Scan for the cell matching the given text and deliver its (x, y) coordinate at center. 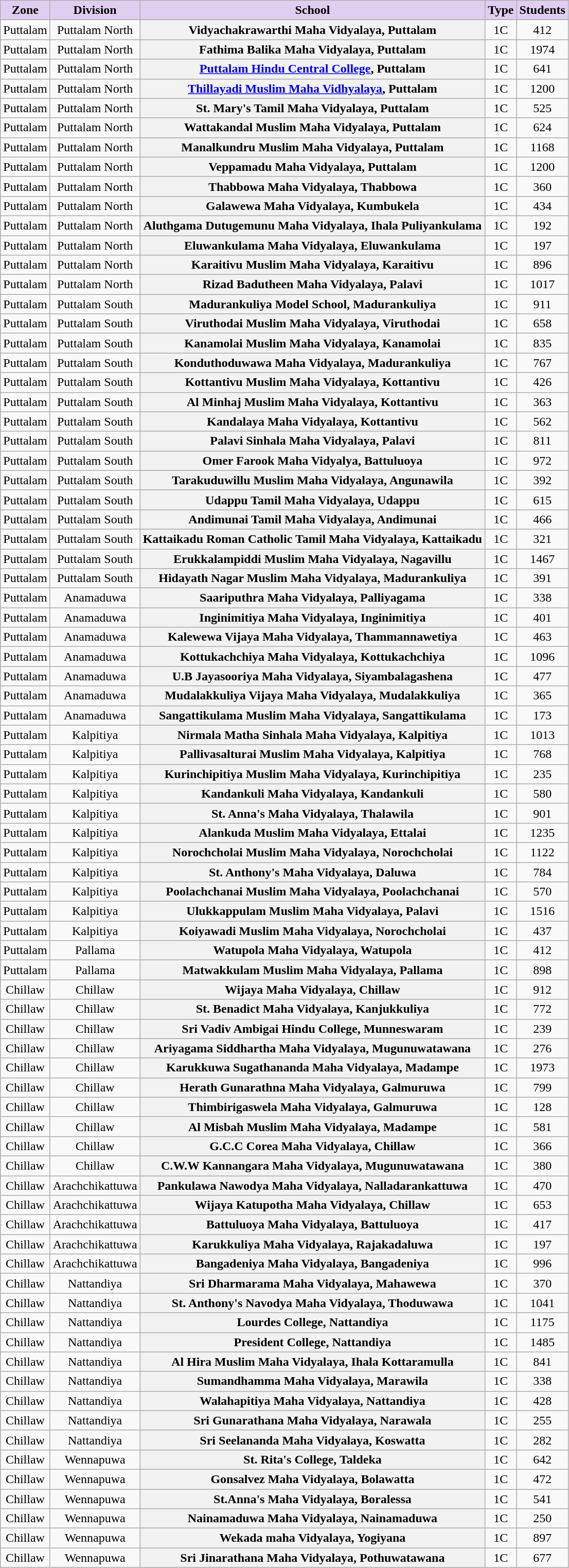
Matwakkulam Muslim Maha Vidyalaya, Pallama (313, 970)
Battuluoya Maha Vidyalaya, Battuluoya (313, 1225)
370 (542, 1283)
Galawewa Maha Vidyalaya, Kumbukela (313, 206)
235 (542, 774)
Kandankuli Maha Vidyalaya, Kandankuli (313, 794)
1041 (542, 1303)
841 (542, 1362)
642 (542, 1459)
Pankulawa Nawodya Maha Vidyalaya, Nalladarankattuwa (313, 1185)
434 (542, 206)
897 (542, 1538)
898 (542, 970)
Madurankuliya Model School, Madurankuliya (313, 304)
Sri Jinarathana Maha Vidyalaya, Pothuwatawana (313, 1558)
784 (542, 872)
562 (542, 421)
Wijaya Katupotha Maha Vidyalaya, Chillaw (313, 1205)
463 (542, 637)
Manalkundru Muslim Maha Vidyalaya, Puttalam (313, 147)
St. Benadict Maha Vidyalaya, Kanjukkuliya (313, 1009)
U.B Jayasooriya Maha Vidyalaya, Siyambalagashena (313, 676)
Kanamolai Muslim Maha Vidyalaya, Kanamolai (313, 343)
1485 (542, 1342)
Veppamadu Maha Vidyalaya, Puttalam (313, 167)
772 (542, 1009)
581 (542, 1126)
Erukkalampiddi Muslim Maha Vidyalaya, Nagavillu (313, 558)
392 (542, 480)
Thabbowa Maha Vidyalaya, Thabbowa (313, 186)
Students (542, 10)
Sri Dharmarama Maha Vidyalaya, Mahawewa (313, 1283)
Zone (25, 10)
Eluwankulama Maha Vidyalaya, Eluwankulama (313, 245)
Sangattikulama Muslim Maha Vidyalaya, Sangattikulama (313, 715)
426 (542, 382)
Kandalaya Maha Vidyalaya, Kottantivu (313, 421)
173 (542, 715)
1013 (542, 735)
G.C.C Corea Maha Vidyalaya, Chillaw (313, 1146)
Koiyawadi Muslim Maha Vidyalaya, Norochcholai (313, 931)
Karaitivu Muslim Maha Vidyalaya, Karaitivu (313, 265)
466 (542, 519)
541 (542, 1499)
677 (542, 1558)
896 (542, 265)
911 (542, 304)
C.W.W Kannangara Maha Vidyalaya, Mugunuwatawana (313, 1166)
Hidayath Nagar Muslim Maha Vidyalaya, Madurankuliya (313, 578)
Lourdes College, Nattandiya (313, 1323)
Konduthoduwawa Maha Vidyalaya, Madurankuliya (313, 363)
Omer Farook Maha Vidyalya, Battuluoya (313, 461)
835 (542, 343)
Tarakuduwillu Muslim Maha Vidyalaya, Angunawila (313, 480)
401 (542, 618)
972 (542, 461)
Kottantivu Muslim Maha Vidyalaya, Kottantivu (313, 382)
Karukkuwa Sugathananda Maha Vidyalaya, Madampe (313, 1068)
Puttalam Hindu Central College, Puttalam (313, 69)
767 (542, 363)
1974 (542, 49)
1096 (542, 657)
380 (542, 1166)
1516 (542, 911)
Norochcholai Muslim Maha Vidyalaya, Norochcholai (313, 852)
192 (542, 225)
President College, Nattandiya (313, 1342)
641 (542, 69)
437 (542, 931)
Ariyagama Siddhartha Maha Vidyalaya, Mugunuwatawana (313, 1048)
St. Mary's Tamil Maha Vidyalaya, Puttalam (313, 108)
615 (542, 500)
250 (542, 1519)
St. Rita's College, Taldeka (313, 1459)
School (313, 10)
St. Anthony's Navodya Maha Vidyalaya, Thoduwawa (313, 1303)
276 (542, 1048)
658 (542, 324)
Fathima Balika Maha Vidyalaya, Puttalam (313, 49)
996 (542, 1264)
Rizad Badutheen Maha Vidyalaya, Palavi (313, 285)
Udappu Tamil Maha Vidyalaya, Udappu (313, 500)
Poolachchanai Muslim Maha Vidyalaya, Poolachchanai (313, 892)
1122 (542, 852)
Andimunai Tamil Maha Vidyalaya, Andimunai (313, 519)
811 (542, 441)
Kottukachchiya Maha Vidyalaya, Kottukachchiya (313, 657)
365 (542, 696)
Saariputhra Maha Vidyalaya, Palliyagama (313, 598)
Sri Vadiv Ambigai Hindu College, Munneswaram (313, 1029)
912 (542, 990)
Viruthodai Muslim Maha Vidyalaya, Viruthodai (313, 324)
477 (542, 676)
366 (542, 1146)
Mudalakkuliya Vijaya Maha Vidyalaya, Mudalakkuliya (313, 696)
Wekada maha Vidyalaya, Yogiyana (313, 1538)
Kalewewa Vijaya Maha Vidyalaya, Thammannawetiya (313, 637)
428 (542, 1401)
1235 (542, 833)
570 (542, 892)
Division (95, 10)
525 (542, 108)
Wattakandal Muslim Maha Vidyalaya, Puttalam (313, 128)
Vidyachakrawarthi Maha Vidyalaya, Puttalam (313, 30)
Nirmala Matha Sinhala Maha Vidyalaya, Kalpitiya (313, 735)
Inginimitiya Maha Vidyalaya, Inginimitiya (313, 618)
391 (542, 578)
St. Anthony's Maha Vidyalaya, Daluwa (313, 872)
Type (501, 10)
St. Anna's Maha Vidyalaya, Thalawila (313, 813)
321 (542, 539)
Sri Seelananda Maha Vidyalaya, Koswatta (313, 1440)
Ulukkappulam Muslim Maha Vidyalaya, Palavi (313, 911)
768 (542, 754)
Nainamaduwa Maha Vidyalaya, Nainamaduwa (313, 1519)
1168 (542, 147)
Aluthgama Dutugemunu Maha Vidyalaya, Ihala Puliyankulama (313, 225)
Sumandhamma Maha Vidyalaya, Marawila (313, 1381)
Herath Gunarathna Maha Vidyalaya, Galmuruwa (313, 1087)
1175 (542, 1323)
580 (542, 794)
799 (542, 1087)
363 (542, 402)
360 (542, 186)
1017 (542, 285)
128 (542, 1107)
Pallivasalturai Muslim Maha Vidyalaya, Kalpitiya (313, 754)
Walahapitiya Maha Vidyalaya, Nattandiya (313, 1401)
Sri Gunarathana Maha Vidyalaya, Narawala (313, 1420)
Watupola Maha Vidyalaya, Watupola (313, 950)
255 (542, 1420)
472 (542, 1479)
Bangadeniya Maha Vidyalaya, Bangadeniya (313, 1264)
Gonsalvez Maha Vidyalaya, Bolawatta (313, 1479)
Al Misbah Muslim Maha Vidyalaya, Madampe (313, 1126)
653 (542, 1205)
239 (542, 1029)
Karukkuliya Maha Vidyalaya, Rajakadaluwa (313, 1244)
Al Minhaj Muslim Maha Vidyalaya, Kottantivu (313, 402)
470 (542, 1185)
Wijaya Maha Vidyalaya, Chillaw (313, 990)
Kattaikadu Roman Catholic Tamil Maha Vidyalaya, Kattaikadu (313, 539)
Thimbirigaswela Maha Vidyalaya, Galmuruwa (313, 1107)
901 (542, 813)
624 (542, 128)
417 (542, 1225)
1467 (542, 558)
St.Anna's Maha Vidyalaya, Boralessa (313, 1499)
Palavi Sinhala Maha Vidyalaya, Palavi (313, 441)
Al Hira Muslim Maha Vidyalaya, Ihala Kottaramulla (313, 1362)
Kurinchipitiya Muslim Maha Vidyalaya, Kurinchipitiya (313, 774)
282 (542, 1440)
1973 (542, 1068)
Thillayadi Muslim Maha Vidhyalaya, Puttalam (313, 89)
Alankuda Muslim Maha Vidyalaya, Ettalai (313, 833)
